Extract the [x, y] coordinate from the center of the cell holding the provided text.  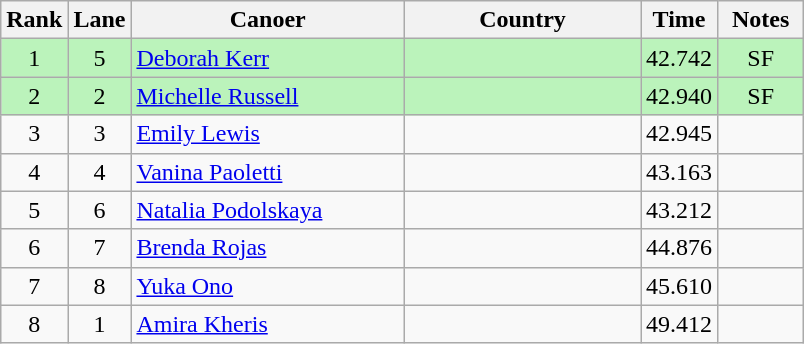
Emily Lewis [268, 134]
Notes [761, 20]
42.945 [680, 134]
Vanina Paoletti [268, 172]
Rank [34, 20]
42.742 [680, 58]
43.163 [680, 172]
Canoer [268, 20]
43.212 [680, 210]
Amira Kheris [268, 324]
Lane [100, 20]
45.610 [680, 286]
42.940 [680, 96]
44.876 [680, 248]
Yuka Ono [268, 286]
Michelle Russell [268, 96]
Deborah Kerr [268, 58]
Time [680, 20]
Brenda Rojas [268, 248]
49.412 [680, 324]
Country [522, 20]
Natalia Podolskaya [268, 210]
